Capture the cell that displays the provided text and extract its (X, Y) central coordinate. 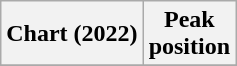
Chart (2022) (72, 34)
Peakposition (189, 34)
